Search for the cell housing the specified text and yield its (x, y) center coordinate. 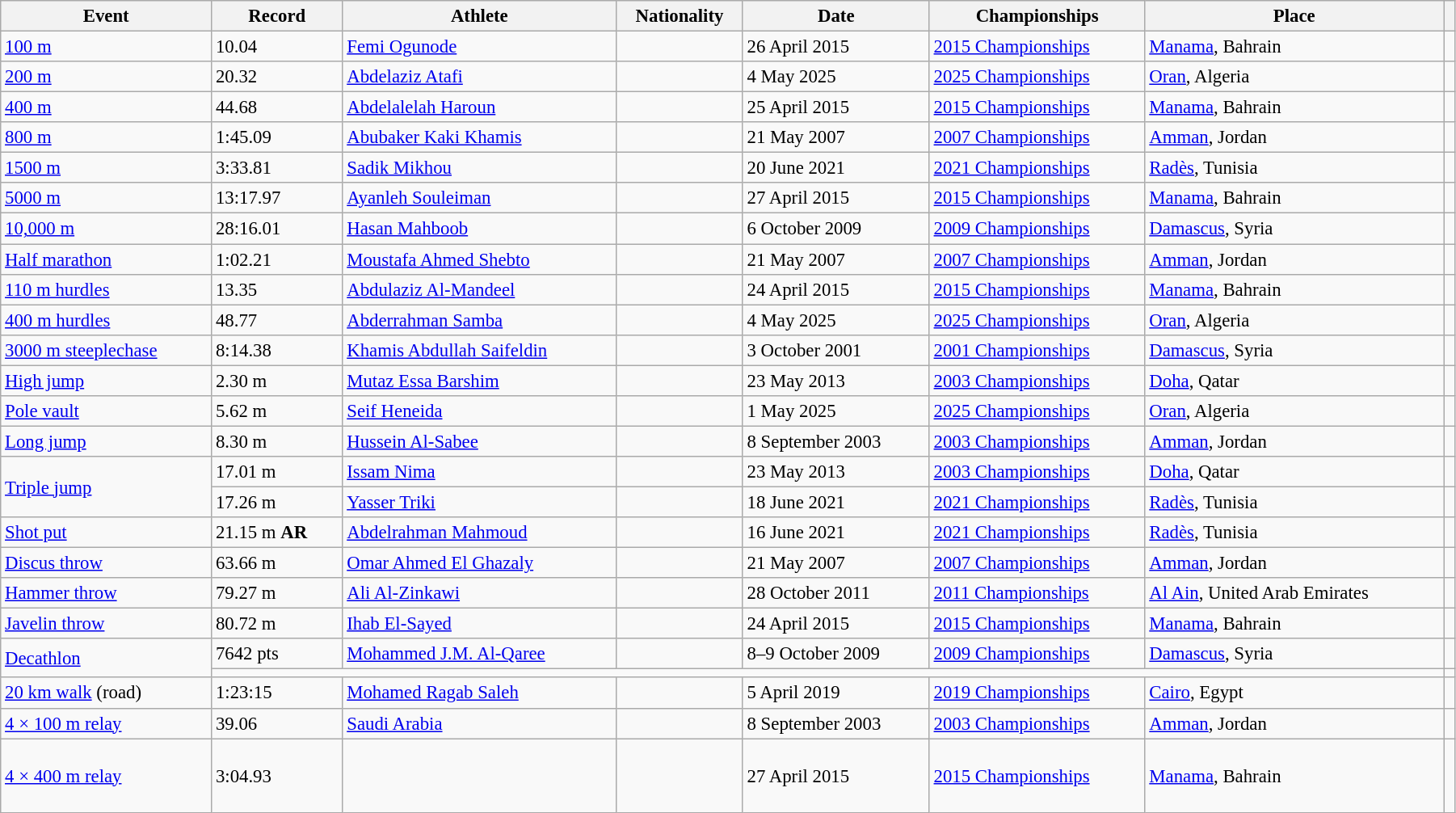
25 April 2015 (835, 107)
Triple jump (107, 487)
5000 m (107, 198)
2019 Championships (1037, 693)
Event (107, 16)
Saudi Arabia (480, 723)
Ihab El-Sayed (480, 624)
13.35 (277, 289)
Place (1294, 16)
Hammer throw (107, 593)
13:17.97 (277, 198)
16 June 2021 (835, 533)
Date (835, 16)
1500 m (107, 168)
High jump (107, 381)
Record (277, 16)
3:33.81 (277, 168)
Abderrahman Samba (480, 320)
Discus throw (107, 563)
44.68 (277, 107)
3 October 2001 (835, 350)
Abubaker Kaki Khamis (480, 137)
Issam Nima (480, 472)
5.62 m (277, 411)
Half marathon (107, 259)
3:04.93 (277, 776)
8:14.38 (277, 350)
Abdulaziz Al-Mandeel (480, 289)
Championships (1037, 16)
110 m hurdles (107, 289)
8–9 October 2009 (835, 654)
8.30 m (277, 441)
Ayanleh Souleiman (480, 198)
200 m (107, 77)
400 m (107, 107)
26 April 2015 (835, 47)
1:23:15 (277, 693)
100 m (107, 47)
2.30 m (277, 381)
Mutaz Essa Barshim (480, 381)
1:02.21 (277, 259)
Decathlon (107, 658)
10,000 m (107, 229)
48.77 (277, 320)
10.04 (277, 47)
Al Ain, United Arab Emirates (1294, 593)
Ali Al-Zinkawi (480, 593)
400 m hurdles (107, 320)
Javelin throw (107, 624)
Khamis Abdullah Saifeldin (480, 350)
Omar Ahmed El Ghazaly (480, 563)
17.01 m (277, 472)
Mohamed Ragab Saleh (480, 693)
2011 Championships (1037, 593)
Moustafa Ahmed Shebto (480, 259)
Athlete (480, 16)
Abdelrahman Mahmoud (480, 533)
Mohammed J.M. Al-Qaree (480, 654)
28 October 2011 (835, 593)
Abdelaziz Atafi (480, 77)
Femi Ogunode (480, 47)
Hussein Al-Sabee (480, 441)
39.06 (277, 723)
Cairo, Egypt (1294, 693)
20.32 (277, 77)
1:45.09 (277, 137)
Hasan Mahboob (480, 229)
Abdelalelah Haroun (480, 107)
4 × 100 m relay (107, 723)
79.27 m (277, 593)
20 km walk (road) (107, 693)
18 June 2021 (835, 502)
Nationality (680, 16)
Long jump (107, 441)
Yasser Triki (480, 502)
Sadik Mikhou (480, 168)
2001 Championships (1037, 350)
Pole vault (107, 411)
5 April 2019 (835, 693)
3000 m steeplechase (107, 350)
7642 pts (277, 654)
1 May 2025 (835, 411)
Shot put (107, 533)
63.66 m (277, 563)
28:16.01 (277, 229)
4 × 400 m relay (107, 776)
20 June 2021 (835, 168)
Seif Heneida (480, 411)
17.26 m (277, 502)
800 m (107, 137)
21.15 m AR (277, 533)
80.72 m (277, 624)
6 October 2009 (835, 229)
